Determine the [x, y] coordinate at the center of the cell enclosing the given text.  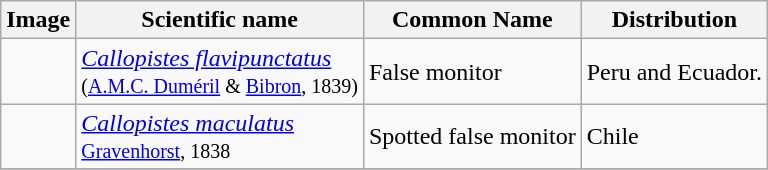
Peru and Ecuador. [674, 72]
Callopistes maculatusGravenhorst, 1838 [220, 136]
Spotted false monitor [472, 136]
Scientific name [220, 20]
Common Name [472, 20]
Callopistes flavipunctatus(A.M.C. Duméril & Bibron, 1839) [220, 72]
Distribution [674, 20]
Image [38, 20]
Chile [674, 136]
False monitor [472, 72]
